Extract the [X, Y] coordinate from the center of the cell holding the provided text.  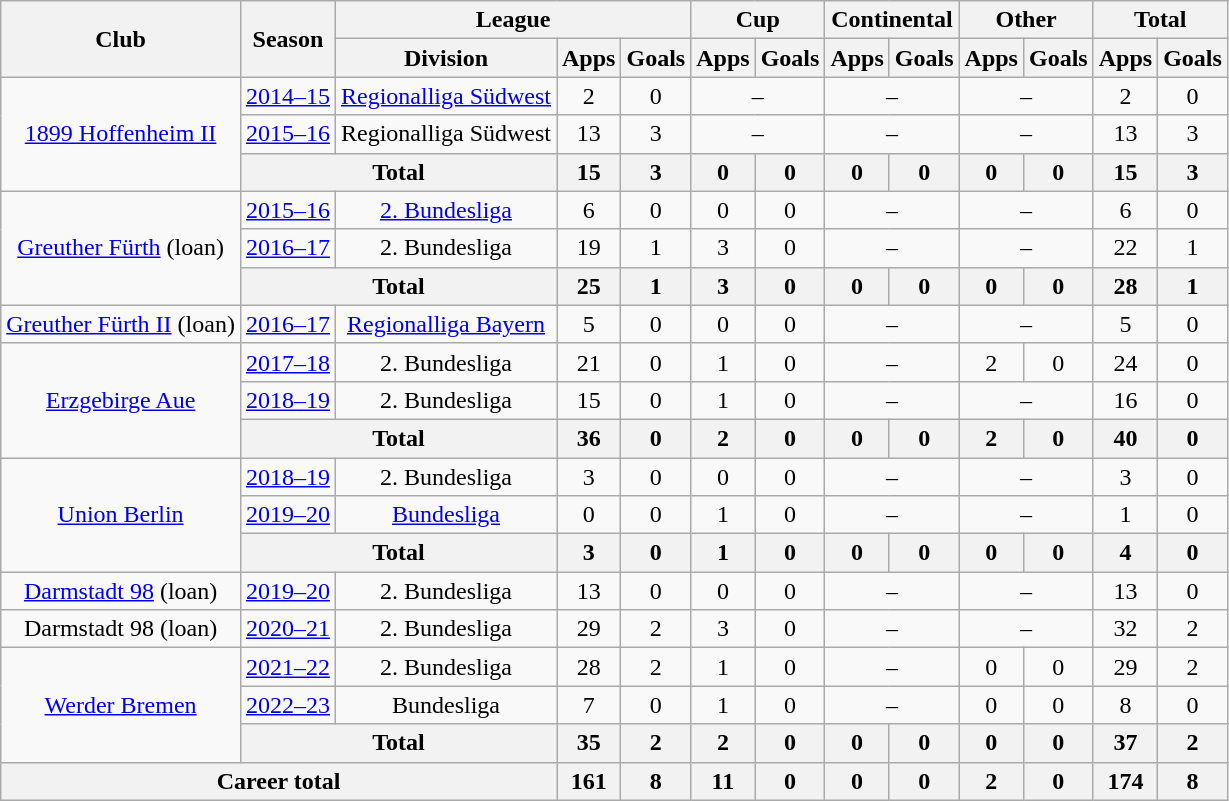
174 [1125, 781]
37 [1125, 743]
11 [723, 781]
4 [1125, 553]
2021–22 [288, 667]
Division [446, 58]
22 [1125, 248]
Continental [892, 20]
16 [1125, 400]
Erzgebirge Aue [121, 400]
Greuther Fürth II (loan) [121, 324]
19 [588, 248]
32 [1125, 629]
Season [288, 39]
Regionalliga Bayern [446, 324]
League [512, 20]
Other [1026, 20]
161 [588, 781]
2017–18 [288, 362]
24 [1125, 362]
7 [588, 705]
Career total [279, 781]
2020–21 [288, 629]
25 [588, 286]
36 [588, 438]
Cup [758, 20]
2022–23 [288, 705]
35 [588, 743]
2014–15 [288, 96]
Werder Bremen [121, 705]
Greuther Fürth (loan) [121, 248]
1899 Hoffenheim II [121, 134]
40 [1125, 438]
21 [588, 362]
Club [121, 39]
Union Berlin [121, 515]
